Extract the [X, Y] coordinate from the center of the cell holding the provided text.  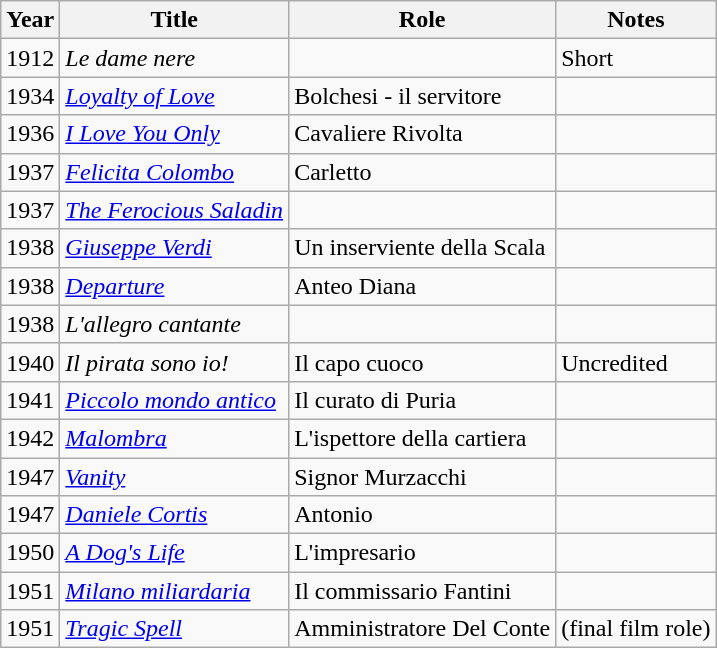
Daniele Cortis [174, 515]
Amministratore Del Conte [422, 629]
Cavaliere Rivolta [422, 134]
Vanity [174, 477]
Title [174, 20]
Antonio [422, 515]
1936 [30, 134]
1912 [30, 58]
(final film role) [636, 629]
The Ferocious Saladin [174, 210]
Il commissario Fantini [422, 591]
L'allegro cantante [174, 324]
Notes [636, 20]
Il curato di Puria [422, 400]
1940 [30, 362]
Malombra [174, 438]
I Love You Only [174, 134]
Un inserviente della Scala [422, 248]
Anteo Diana [422, 286]
Tragic Spell [174, 629]
L'impresario [422, 553]
1950 [30, 553]
Carletto [422, 172]
Piccolo mondo antico [174, 400]
1934 [30, 96]
Departure [174, 286]
Le dame nere [174, 58]
Giuseppe Verdi [174, 248]
Il capo cuoco [422, 362]
Felicita Colombo [174, 172]
Il pirata sono io! [174, 362]
Milano miliardaria [174, 591]
L'ispettore della cartiera [422, 438]
1942 [30, 438]
Year [30, 20]
1941 [30, 400]
Signor Murzacchi [422, 477]
Short [636, 58]
Loyalty of Love [174, 96]
Role [422, 20]
Bolchesi - il servitore [422, 96]
A Dog's Life [174, 553]
Uncredited [636, 362]
